Find where the given text appears and provide that cell's center as [x, y] coordinate. 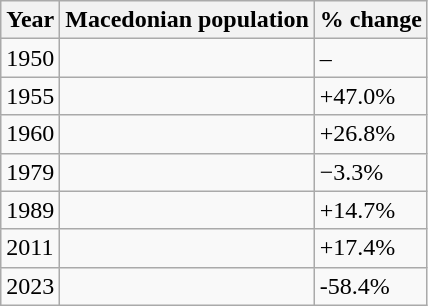
1979 [30, 172]
– [370, 58]
−3.3% [370, 172]
2011 [30, 248]
Year [30, 20]
+14.7% [370, 210]
1960 [30, 134]
1950 [30, 58]
+47.0% [370, 96]
1955 [30, 96]
+26.8% [370, 134]
-58.4% [370, 286]
% change [370, 20]
2023 [30, 286]
Macedonian population [187, 20]
+17.4% [370, 248]
1989 [30, 210]
